Determine the (X, Y) coordinate at the center of the cell enclosing the given text.  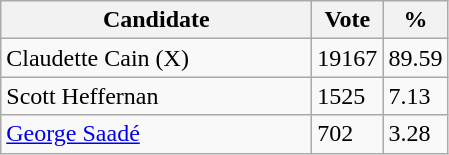
Claudette Cain (X) (156, 58)
George Saadé (156, 134)
702 (348, 134)
% (416, 20)
Candidate (156, 20)
19167 (348, 58)
7.13 (416, 96)
Scott Heffernan (156, 96)
89.59 (416, 58)
3.28 (416, 134)
Vote (348, 20)
1525 (348, 96)
